Identify which cell holds the provided text, then report its (x, y) central coordinate. 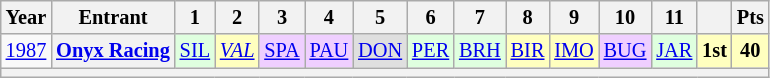
BRH (480, 51)
Pts (750, 17)
8 (528, 17)
6 (430, 17)
1 (195, 17)
5 (380, 17)
VAL (237, 51)
1st (714, 51)
11 (674, 17)
4 (330, 17)
Entrant (113, 17)
IMO (574, 51)
10 (626, 17)
SPA (282, 51)
PAU (330, 51)
BIR (528, 51)
SIL (195, 51)
Year (26, 17)
9 (574, 17)
2 (237, 17)
7 (480, 17)
Onyx Racing (113, 51)
JAR (674, 51)
40 (750, 51)
1987 (26, 51)
PER (430, 51)
3 (282, 17)
DON (380, 51)
BUG (626, 51)
